From the cell containing the given text, extract its center point as (X, Y) coordinate. 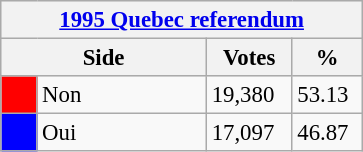
Non (122, 95)
46.87 (328, 133)
Votes (249, 58)
19,380 (249, 95)
53.13 (328, 95)
17,097 (249, 133)
Oui (122, 133)
1995 Quebec referendum (182, 20)
Side (104, 58)
% (328, 58)
